Provide the [X, Y] coordinate of the cell's center where the given text is located.  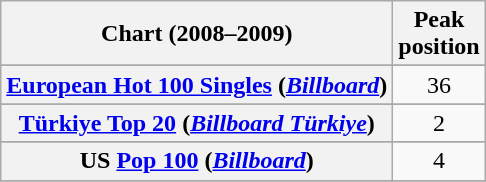
European Hot 100 Singles (Billboard) [197, 85]
Peakposition [439, 34]
Türkiye Top 20 (Billboard Türkiye) [197, 123]
36 [439, 85]
2 [439, 123]
4 [439, 161]
US Pop 100 (Billboard) [197, 161]
Chart (2008–2009) [197, 34]
